Determine the (x, y) coordinate at the center of the cell enclosing the given text.  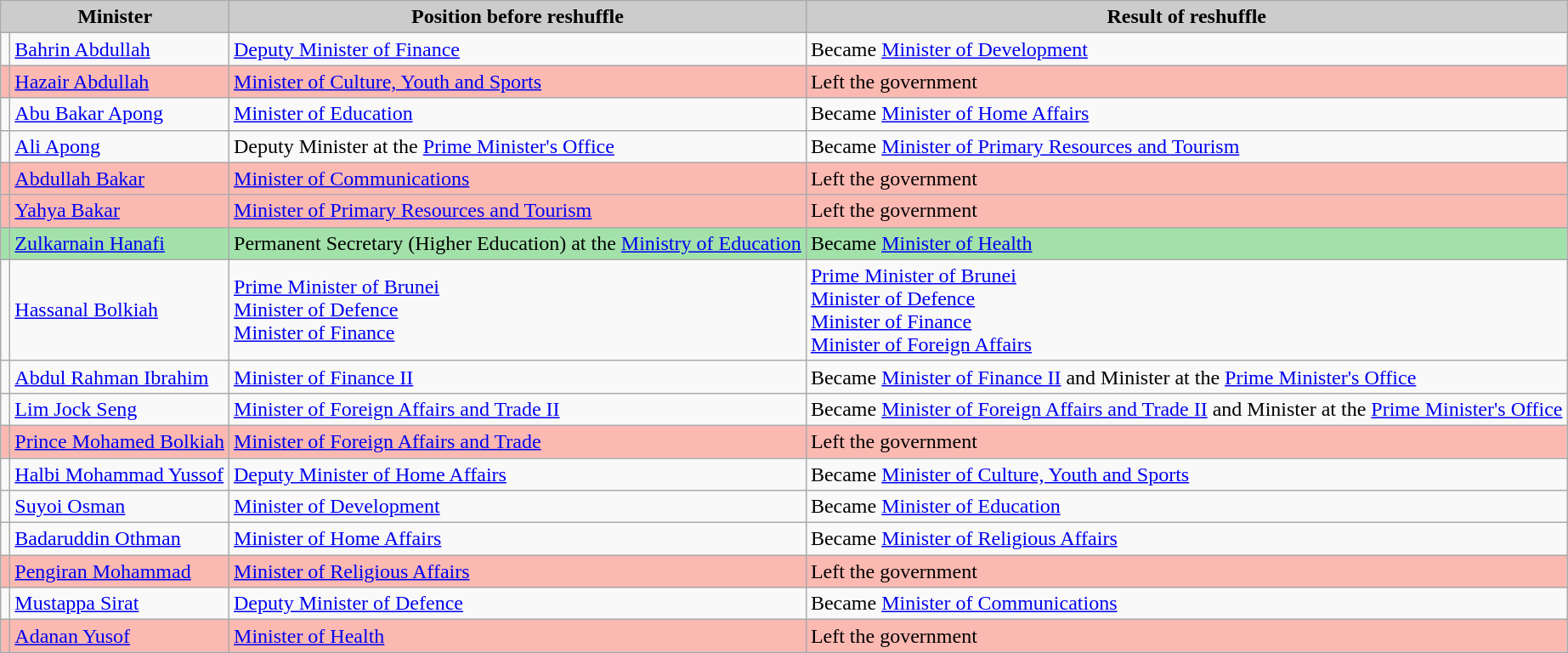
Minister of Health (518, 636)
Minister (116, 17)
Permanent Secretary (Higher Education) at the Ministry of Education (518, 243)
Ali Apong (120, 146)
Badaruddin Othman (120, 539)
Abdullah Bakar (120, 179)
Deputy Minister of Finance (518, 49)
Minister of Religious Affairs (518, 571)
Lim Jock Seng (120, 409)
Prime Minister of BruneiMinister of DefenceMinister of Finance (518, 309)
Prince Mohamed Bolkiah (120, 441)
Became Minister of Development (1186, 49)
Mustappa Sirat (120, 604)
Minister of Development (518, 507)
Became Minister of Religious Affairs (1186, 539)
Became Minister of Communications (1186, 604)
Position before reshuffle (518, 17)
Minister of Foreign Affairs and Trade (518, 441)
Zulkarnain Hanafi (120, 243)
Minister of Communications (518, 179)
Became Minister of Foreign Affairs and Trade II and Minister at the Prime Minister's Office (1186, 409)
Became Minister of Finance II and Minister at the Prime Minister's Office (1186, 377)
Minister of Foreign Affairs and Trade II (518, 409)
Suyoi Osman (120, 507)
Minister of Finance II (518, 377)
Abdul Rahman Ibrahim (120, 377)
Became Minister of Home Affairs (1186, 114)
Adanan Yusof (120, 636)
Bahrin Abdullah (120, 49)
Abu Bakar Apong (120, 114)
Minister of Primary Resources and Tourism (518, 211)
Minister of Home Affairs (518, 539)
Prime Minister of BruneiMinister of DefenceMinister of FinanceMinister of Foreign Affairs (1186, 309)
Pengiran Mohammad (120, 571)
Became Minister of Education (1186, 507)
Became Minister of Culture, Youth and Sports (1186, 474)
Minister of Education (518, 114)
Became Minister of Primary Resources and Tourism (1186, 146)
Hazair Abdullah (120, 82)
Deputy Minister of Defence (518, 604)
Halbi Mohammad Yussof (120, 474)
Deputy Minister of Home Affairs (518, 474)
Minister of Culture, Youth and Sports (518, 82)
Result of reshuffle (1186, 17)
Deputy Minister at the Prime Minister's Office (518, 146)
Hassanal Bolkiah (120, 309)
Became Minister of Health (1186, 243)
Yahya Bakar (120, 211)
